Provide the [X, Y] coordinate of the cell's center where the given text is located.  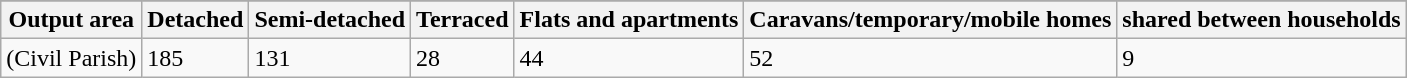
9 [1262, 58]
Detached [196, 20]
Output area [72, 20]
52 [930, 58]
Semi-detached [330, 20]
shared between households [1262, 20]
44 [629, 58]
Terraced [462, 20]
28 [462, 58]
Caravans/temporary/mobile homes [930, 20]
Flats and apartments [629, 20]
(Civil Parish) [72, 58]
131 [330, 58]
185 [196, 58]
